Capture the cell that displays the provided text and extract its [X, Y] central coordinate. 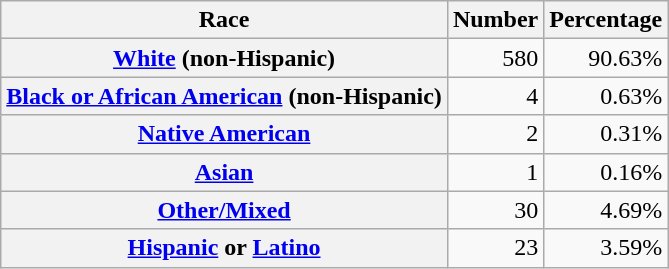
4 [495, 96]
1 [495, 172]
90.63% [606, 58]
0.31% [606, 134]
580 [495, 58]
0.63% [606, 96]
2 [495, 134]
Hispanic or Latino [224, 248]
White (non-Hispanic) [224, 58]
Other/Mixed [224, 210]
Number [495, 20]
4.69% [606, 210]
23 [495, 248]
30 [495, 210]
Race [224, 20]
Asian [224, 172]
Percentage [606, 20]
Native American [224, 134]
Black or African American (non-Hispanic) [224, 96]
3.59% [606, 248]
0.16% [606, 172]
